Find where the given text appears and provide that cell's center as [X, Y] coordinate. 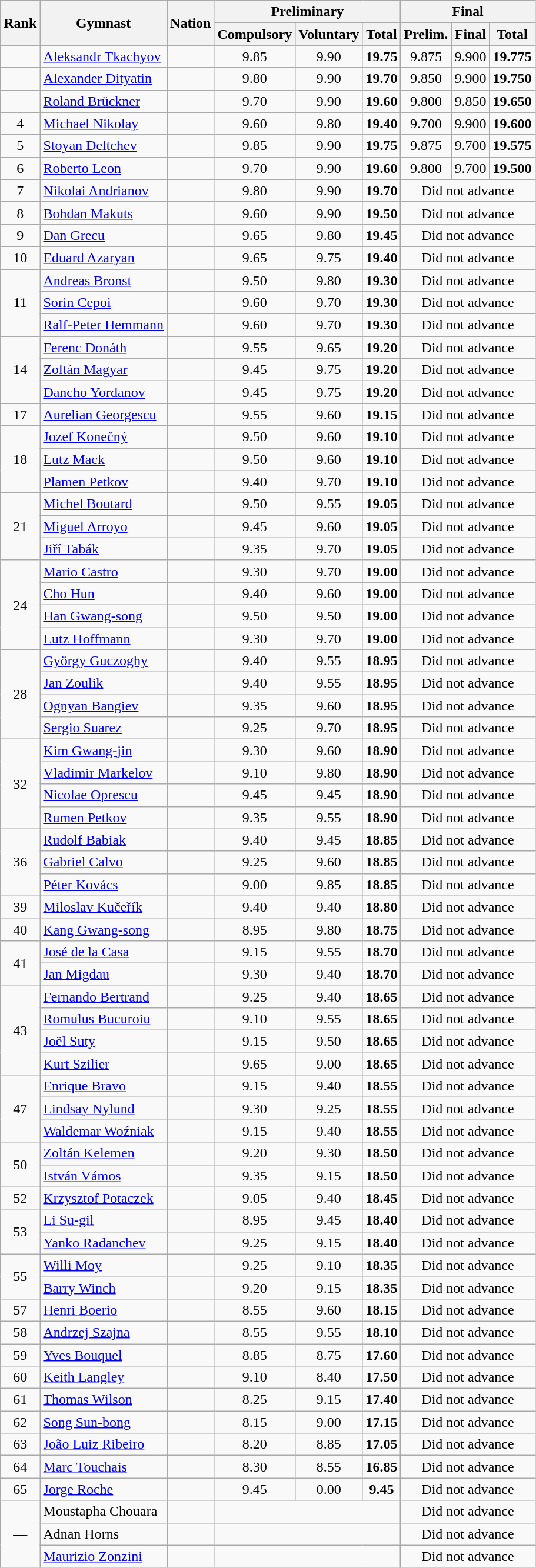
17.40 [381, 1400]
Rank [20, 23]
21 [20, 526]
53 [20, 1232]
19.775 [512, 56]
5 [20, 146]
11 [20, 303]
19.500 [512, 168]
Gymnast [104, 23]
4 [20, 124]
52 [20, 1198]
9 [20, 235]
Fernando Bertrand [104, 997]
Li Su-gil [104, 1220]
7 [20, 191]
Yanko Radanchev [104, 1243]
Thomas Wilson [104, 1400]
47 [20, 1109]
17 [20, 415]
Moustapha Chouara [104, 1512]
64 [20, 1467]
Willi Moy [104, 1265]
61 [20, 1400]
62 [20, 1422]
István Vámos [104, 1176]
36 [20, 862]
Stoyan Deltchev [104, 146]
17.05 [381, 1444]
Yves Bouquel [104, 1355]
19.50 [381, 213]
Kurt Szilier [104, 1064]
43 [20, 1030]
32 [20, 784]
Barry Winch [104, 1287]
Prelim. [426, 34]
Marc Touchais [104, 1467]
60 [20, 1377]
16.85 [381, 1467]
40 [20, 929]
18.45 [381, 1198]
György Guczoghy [104, 661]
Kang Gwang-song [104, 929]
18 [20, 459]
Vladimir Markelov [104, 773]
Sorin Cepoi [104, 303]
63 [20, 1444]
Han Gwang-song [104, 616]
Andrzej Szajna [104, 1332]
Dancho Yordanov [104, 392]
Alexander Dityatin [104, 79]
Ferenc Donáth [104, 348]
19.600 [512, 124]
José de la Casa [104, 952]
24 [20, 605]
Aleksandr Tkachyov [104, 56]
19.750 [512, 79]
Eduard Azaryan [104, 258]
18.80 [381, 907]
Rudolf Babiak [104, 840]
Gabriel Calvo [104, 862]
14 [20, 370]
Plamen Petkov [104, 482]
18.10 [381, 1332]
Jorge Roche [104, 1489]
Mario Castro [104, 571]
Romulus Bucuroiu [104, 1019]
Miloslav Kučeřík [104, 907]
Jan Zoulik [104, 683]
19.45 [381, 235]
Maurizio Zonzini [104, 1556]
65 [20, 1489]
Aurelian Georgescu [104, 415]
— [20, 1534]
Adnan Horns [104, 1534]
18.75 [381, 929]
Bohdan Makuts [104, 213]
55 [20, 1276]
57 [20, 1310]
8.75 [329, 1355]
Preliminary [307, 12]
8.15 [255, 1422]
Kim Gwang-jin [104, 750]
Rumen Petkov [104, 818]
50 [20, 1165]
Voluntary [329, 34]
0.00 [329, 1489]
9.05 [255, 1198]
Joël Suty [104, 1042]
Dan Grecu [104, 235]
28 [20, 695]
19.15 [381, 415]
6 [20, 168]
Nation [191, 23]
17.15 [381, 1422]
Miguel Arroyo [104, 526]
18.15 [381, 1310]
Ralf-Peter Hemmann [104, 325]
Compulsory [255, 34]
Jozef Konečný [104, 437]
Nikolai Andrianov [104, 191]
8 [20, 213]
19.650 [512, 101]
10 [20, 258]
41 [20, 963]
Roland Brückner [104, 101]
58 [20, 1332]
Henri Boerio [104, 1310]
Michael Nikolay [104, 124]
17.50 [381, 1377]
Zoltán Magyar [104, 370]
Waldemar Woźniak [104, 1131]
Krzysztof Potaczek [104, 1198]
Enrique Bravo [104, 1086]
Roberto Leon [104, 168]
Lutz Mack [104, 459]
Michel Boutard [104, 504]
Song Sun-bong [104, 1422]
Péter Kovács [104, 885]
Nicolae Oprescu [104, 795]
39 [20, 907]
Lutz Hoffmann [104, 638]
19.575 [512, 146]
Keith Langley [104, 1377]
Lindsay Nylund [104, 1109]
8.25 [255, 1400]
17.60 [381, 1355]
Jan Migdau [104, 974]
8.40 [329, 1377]
Ognyan Bangiev [104, 706]
Andreas Bronst [104, 281]
59 [20, 1355]
Sergio Suarez [104, 728]
João Luiz Ribeiro [104, 1444]
8.20 [255, 1444]
Cho Hun [104, 593]
8.30 [255, 1467]
Zoltán Kelemen [104, 1153]
Jiří Tabák [104, 549]
